Scan for the cell matching the given text and deliver its (x, y) coordinate at center. 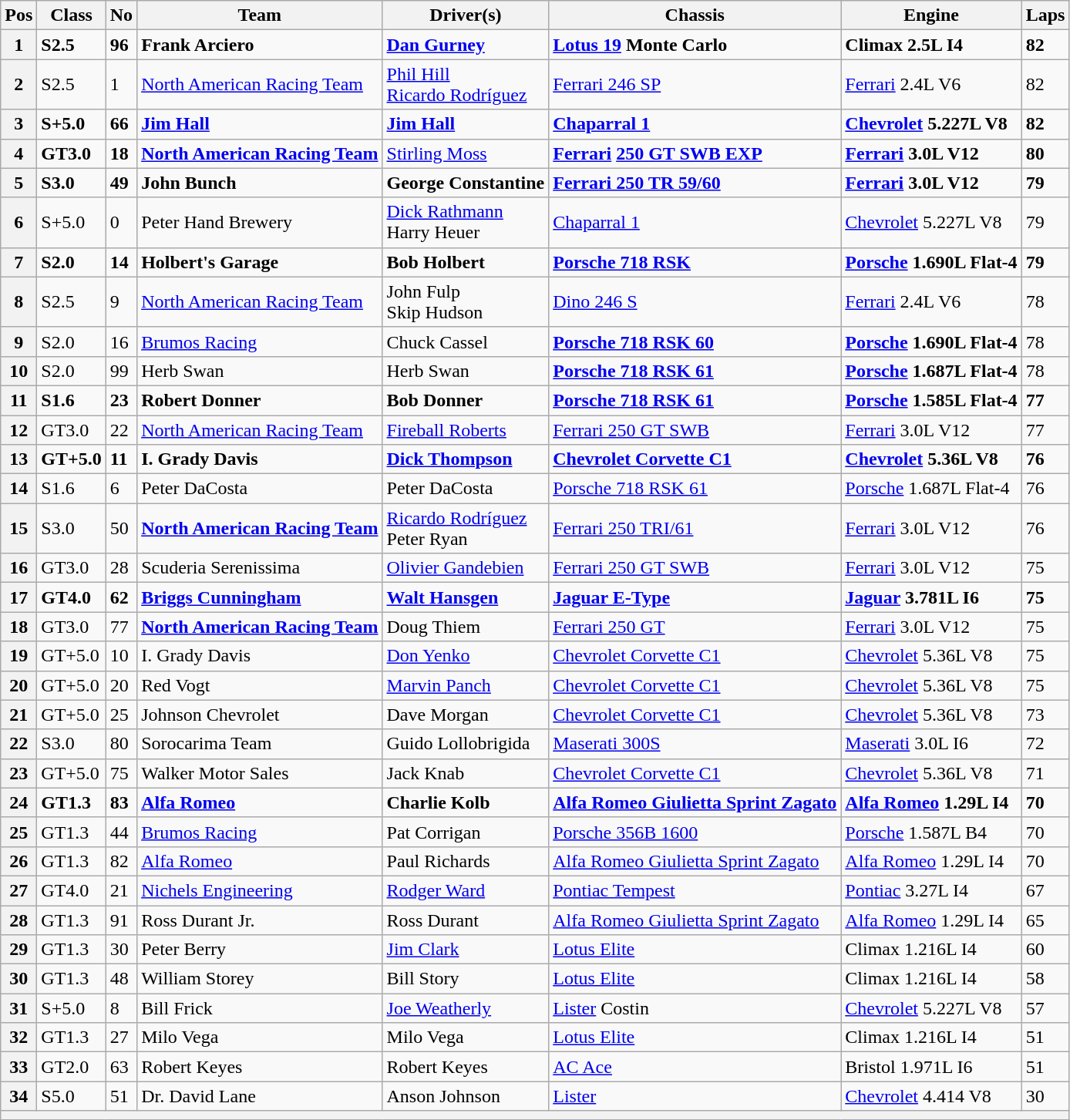
99 (121, 371)
71 (1045, 773)
Dan Gurney (466, 45)
Olivier Gandebien (466, 568)
Dave Morgan (466, 715)
Pontiac 3.27L I4 (931, 890)
Engine (931, 15)
57 (1045, 1008)
Team (260, 15)
31 (19, 1008)
91 (121, 920)
19 (19, 656)
15 (19, 529)
Scuderia Serenissima (260, 568)
Ferrari 250 TR 59/60 (695, 183)
Don Yenko (466, 656)
Ferrari 250 GT (695, 627)
Lister (695, 1096)
Fireball Roberts (466, 429)
Doug Thiem (466, 627)
Rodger Ward (466, 890)
Bill Frick (260, 1008)
Phil Hill Ricardo Rodríguez (466, 85)
12 (19, 429)
S5.0 (71, 1096)
Joe Weatherly (466, 1008)
34 (19, 1096)
4 (19, 153)
Ferrari 246 SP (695, 85)
7 (19, 262)
44 (121, 832)
Bill Story (466, 979)
72 (1045, 744)
Briggs Cunningham (260, 597)
Dr. David Lane (260, 1096)
Pat Corrigan (466, 832)
Charlie Kolb (466, 802)
Chassis (695, 15)
GT2.0 (71, 1067)
63 (121, 1067)
Laps (1045, 15)
Ricardo Rodríguez Peter Ryan (466, 529)
2 (19, 85)
John Bunch (260, 183)
No (121, 15)
Frank Arciero (260, 45)
Bob Holbert (466, 262)
Bob Donner (466, 400)
Jaguar E-Type (695, 597)
Maserati 3.0L I6 (931, 744)
Nichels Engineering (260, 890)
Pos (19, 15)
0 (121, 222)
Walker Motor Sales (260, 773)
Chuck Cassel (466, 341)
Holbert's Garage (260, 262)
Ross Durant (466, 920)
5 (19, 183)
Dick Rathmann Harry Heuer (466, 222)
Porsche 1.585L Flat-4 (931, 400)
Porsche 1.587L B4 (931, 832)
John Fulp Skip Hudson (466, 302)
60 (1045, 950)
Jack Knab (466, 773)
58 (1045, 979)
AC Ace (695, 1067)
Porsche 718 RSK 60 (695, 341)
George Constantine (466, 183)
29 (19, 950)
13 (19, 459)
Dick Thompson (466, 459)
Jaguar 3.781L I6 (931, 597)
67 (1045, 890)
Robert Donner (260, 400)
73 (1045, 715)
Lister Costin (695, 1008)
96 (121, 45)
Maserati 300S (695, 744)
Ferrari 250 GT SWB EXP (695, 153)
66 (121, 124)
48 (121, 979)
Climax 2.5L I4 (931, 45)
Lotus 19 Monte Carlo (695, 45)
Class (71, 15)
24 (19, 802)
Porsche 718 RSK (695, 262)
Chevrolet 4.414 V8 (931, 1096)
3 (19, 124)
62 (121, 597)
Dino 246 S (695, 302)
Marvin Panch (466, 685)
Porsche 356B 1600 (695, 832)
83 (121, 802)
Sorocarima Team (260, 744)
Stirling Moss (466, 153)
Driver(s) (466, 15)
33 (19, 1067)
William Storey (260, 979)
Anson Johnson (466, 1096)
Walt Hansgen (466, 597)
Ferrari 250 TRI/61 (695, 529)
Guido Lollobrigida (466, 744)
49 (121, 183)
32 (19, 1038)
Peter Hand Brewery (260, 222)
17 (19, 597)
Pontiac Tempest (695, 890)
65 (1045, 920)
Red Vogt (260, 685)
Peter Berry (260, 950)
Johnson Chevrolet (260, 715)
Paul Richards (466, 861)
26 (19, 861)
Ross Durant Jr. (260, 920)
Jim Clark (466, 950)
50 (121, 529)
Bristol 1.971L I6 (931, 1067)
